Extract the (x, y) coordinate from the center of the cell holding the provided text.  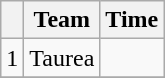
1 (12, 58)
Team (62, 20)
Time (132, 20)
Taurea (62, 58)
